Provide the (X, Y) coordinate of the cell's center where the given text is located.  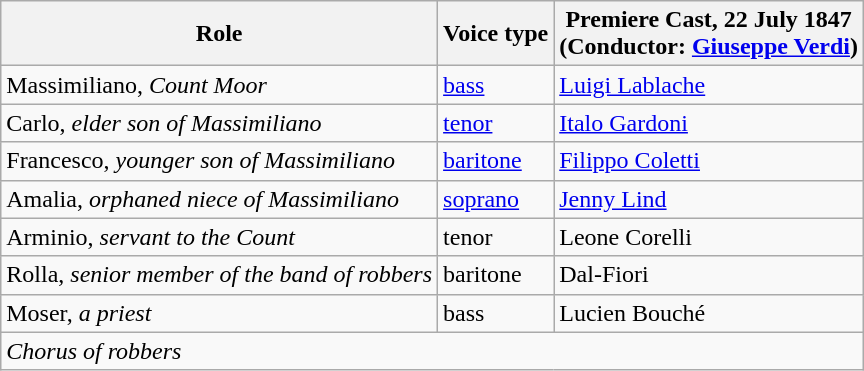
Leone Corelli (709, 237)
soprano (496, 199)
Dal-Fiori (709, 275)
Role (220, 34)
Filippo Coletti (709, 161)
Chorus of robbers (432, 351)
Massimiliano, Count Moor (220, 85)
Francesco, younger son of Massimiliano (220, 161)
Premiere Cast, 22 July 1847(Conductor: Giuseppe Verdi) (709, 34)
Luigi Lablache (709, 85)
Lucien Bouché (709, 313)
Moser, a priest (220, 313)
Carlo, elder son of Massimiliano (220, 123)
Jenny Lind (709, 199)
Arminio, servant to the Count (220, 237)
Italo Gardoni (709, 123)
Rolla, senior member of the band of robbers (220, 275)
Amalia, orphaned niece of Massimiliano (220, 199)
Voice type (496, 34)
